Extract the (x, y) coordinate from the center of the cell holding the provided text.  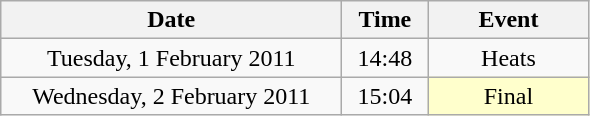
15:04 (385, 96)
Tuesday, 1 February 2011 (172, 58)
Time (385, 20)
Event (508, 20)
Heats (508, 58)
Final (508, 96)
Wednesday, 2 February 2011 (172, 96)
14:48 (385, 58)
Date (172, 20)
